Capture the cell that displays the provided text and extract its (X, Y) central coordinate. 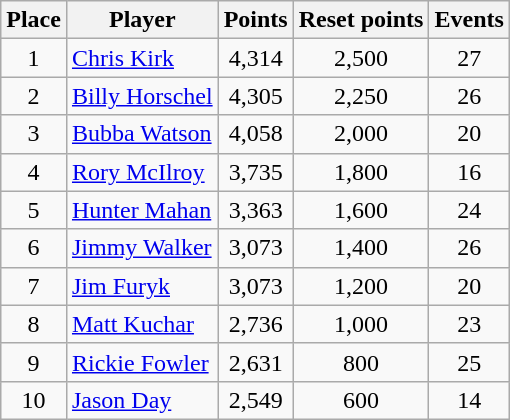
4 (34, 172)
Reset points (361, 20)
4,058 (256, 134)
1,200 (361, 286)
4,314 (256, 58)
2,500 (361, 58)
1,400 (361, 248)
3,735 (256, 172)
9 (34, 362)
Hunter Mahan (142, 210)
24 (469, 210)
800 (361, 362)
Matt Kuchar (142, 324)
Billy Horschel (142, 96)
Rory McIlroy (142, 172)
2,549 (256, 400)
16 (469, 172)
14 (469, 400)
Jason Day (142, 400)
Chris Kirk (142, 58)
600 (361, 400)
2,736 (256, 324)
6 (34, 248)
25 (469, 362)
Rickie Fowler (142, 362)
Player (142, 20)
10 (34, 400)
1,600 (361, 210)
2,000 (361, 134)
7 (34, 286)
1,800 (361, 172)
2,631 (256, 362)
Jim Furyk (142, 286)
5 (34, 210)
2 (34, 96)
Points (256, 20)
Jimmy Walker (142, 248)
27 (469, 58)
1 (34, 58)
3,363 (256, 210)
Bubba Watson (142, 134)
8 (34, 324)
Events (469, 20)
2,250 (361, 96)
4,305 (256, 96)
Place (34, 20)
1,000 (361, 324)
23 (469, 324)
3 (34, 134)
